Extract the (X, Y) coordinate from the center of the cell holding the provided text.  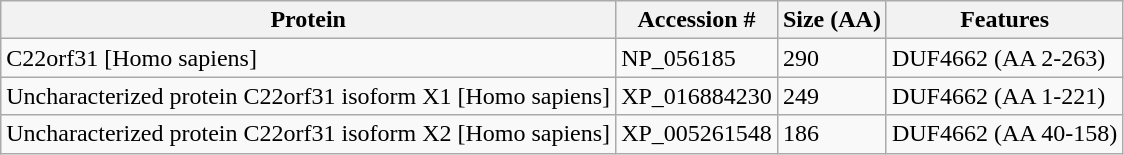
NP_056185 (697, 58)
186 (832, 134)
XP_005261548 (697, 134)
DUF4662 (AA 1-221) (1004, 96)
Uncharacterized protein C22orf31 isoform X1 [Homo sapiens] (308, 96)
Uncharacterized protein C22orf31 isoform X2 [Homo sapiens] (308, 134)
249 (832, 96)
Accession # (697, 20)
Protein (308, 20)
Features (1004, 20)
DUF4662 (AA 40-158) (1004, 134)
C22orf31 [Homo sapiens] (308, 58)
DUF4662 (AA 2-263) (1004, 58)
290 (832, 58)
Size (AA) (832, 20)
XP_016884230 (697, 96)
